Search for the cell housing the specified text and yield its (X, Y) center coordinate. 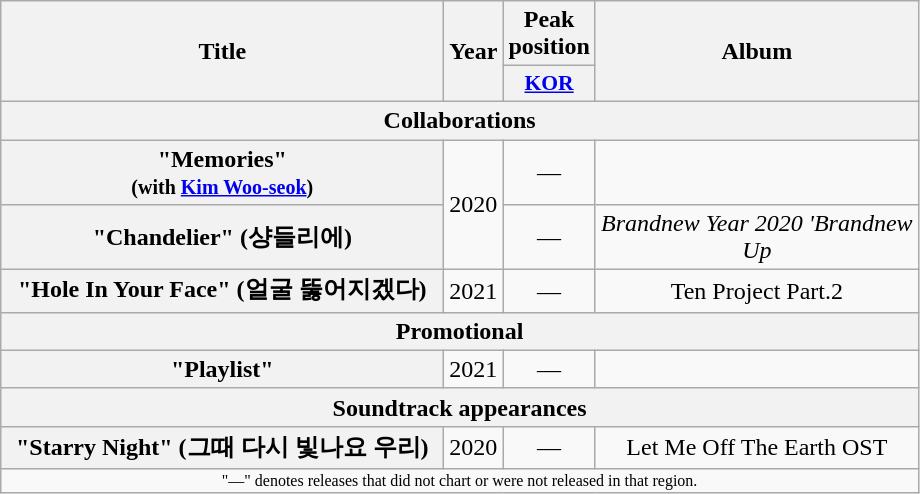
"—" denotes releases that did not chart or were not released in that region. (460, 481)
"Chandelier" (샹들리에) (222, 238)
"Starry Night" (그때 다시 빛나요 우리) (222, 448)
"Hole In Your Face" (얼굴 뚫어지겠다) (222, 292)
Collaborations (460, 120)
Ten Project Part.2 (756, 292)
Title (222, 52)
"Memories" (with Kim Woo-seok) (222, 172)
Let Me Off The Earth OST (756, 448)
"Playlist" (222, 369)
Peak position (549, 34)
KOR (549, 84)
Brandnew Year 2020 'Brandnew Up (756, 238)
Soundtrack appearances (460, 407)
Year (474, 52)
Album (756, 52)
Promotional (460, 331)
